Extract the (x, y) coordinate from the center of the cell holding the provided text.  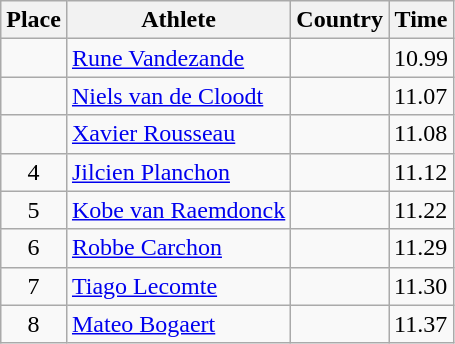
8 (34, 324)
Country (340, 20)
Mateo Bogaert (178, 324)
Xavier Rousseau (178, 134)
11.37 (422, 324)
Athlete (178, 20)
7 (34, 286)
11.08 (422, 134)
6 (34, 248)
Place (34, 20)
Niels van de Cloodt (178, 96)
10.99 (422, 58)
11.30 (422, 286)
Jilcien Planchon (178, 172)
11.12 (422, 172)
Tiago Lecomte (178, 286)
Robbe Carchon (178, 248)
5 (34, 210)
Time (422, 20)
Kobe van Raemdonck (178, 210)
4 (34, 172)
11.22 (422, 210)
11.07 (422, 96)
Rune Vandezande (178, 58)
11.29 (422, 248)
